Identify which cell holds the provided text, then report its [x, y] central coordinate. 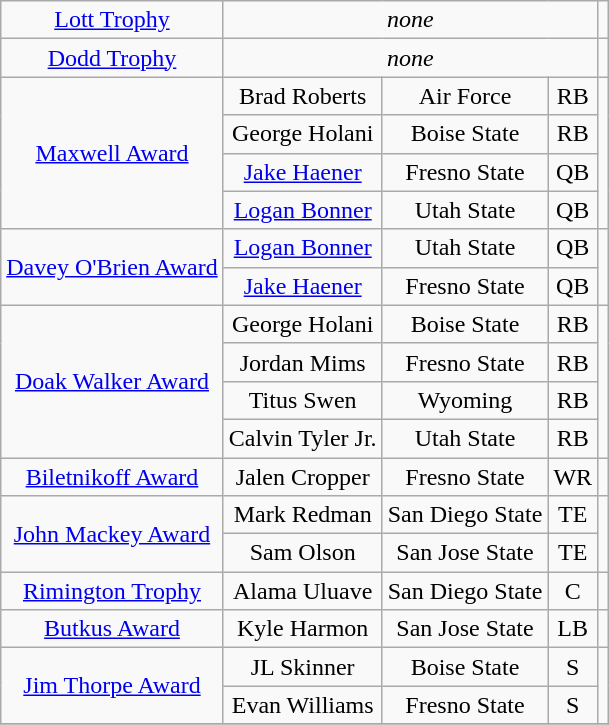
Jalen Cropper [302, 477]
WR [573, 477]
C [573, 591]
Evan Williams [302, 705]
Titus Swen [302, 400]
Sam Olson [302, 553]
Calvin Tyler Jr. [302, 438]
Rimington Trophy [112, 591]
John Mackey Award [112, 534]
Jim Thorpe Award [112, 686]
Biletnikoff Award [112, 477]
Brad Roberts [302, 96]
Wyoming [465, 400]
LB [573, 629]
JL Skinner [302, 667]
Jordan Mims [302, 362]
Doak Walker Award [112, 381]
Alama Uluave [302, 591]
Kyle Harmon [302, 629]
Davey O'Brien Award [112, 267]
Dodd Trophy [112, 58]
Butkus Award [112, 629]
Maxwell Award [112, 153]
Mark Redman [302, 515]
Lott Trophy [112, 20]
Air Force [465, 96]
